Extract the [X, Y] coordinate from the center of the cell holding the provided text.  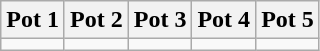
Pot 1 [33, 20]
Pot 5 [288, 20]
Pot 3 [160, 20]
Pot 4 [224, 20]
Pot 2 [96, 20]
